Capture the cell that displays the provided text and extract its (x, y) central coordinate. 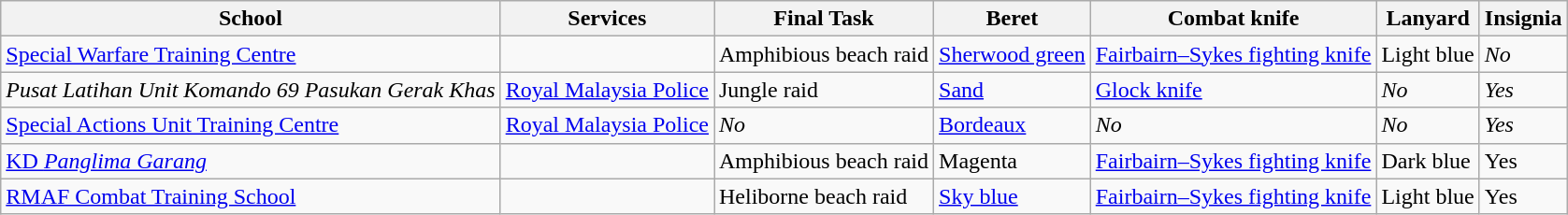
Final Task (825, 19)
Services (607, 19)
KD Panglima Garang (251, 161)
Sherwood green (1013, 54)
School (251, 19)
Pusat Latihan Unit Komando 69 Pasukan Gerak Khas (251, 90)
Insignia (1523, 19)
Jungle raid (825, 90)
Dark blue (1428, 161)
Glock knife (1233, 90)
Heliborne beach raid (825, 196)
Magenta (1013, 161)
Sky blue (1013, 196)
Bordeaux (1013, 125)
RMAF Combat Training School (251, 196)
Sand (1013, 90)
Lanyard (1428, 19)
Beret (1013, 19)
Special Warfare Training Centre (251, 54)
Combat knife (1233, 19)
Special Actions Unit Training Centre (251, 125)
